Scan for the cell matching the given text and deliver its (X, Y) coordinate at center. 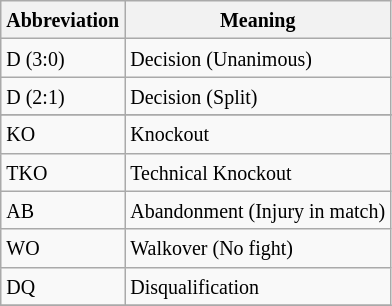
Disqualification (258, 286)
D (3:0) (63, 58)
Knockout (258, 134)
WO (63, 248)
Abandonment (Injury in match) (258, 210)
Meaning (258, 20)
AB (63, 210)
Decision (Split) (258, 96)
TKO (63, 172)
D (2:1) (63, 96)
Walkover (No fight) (258, 248)
Technical Knockout (258, 172)
Abbreviation (63, 20)
Decision (Unanimous) (258, 58)
KO (63, 134)
DQ (63, 286)
